Identify which cell holds the provided text, then report its [x, y] central coordinate. 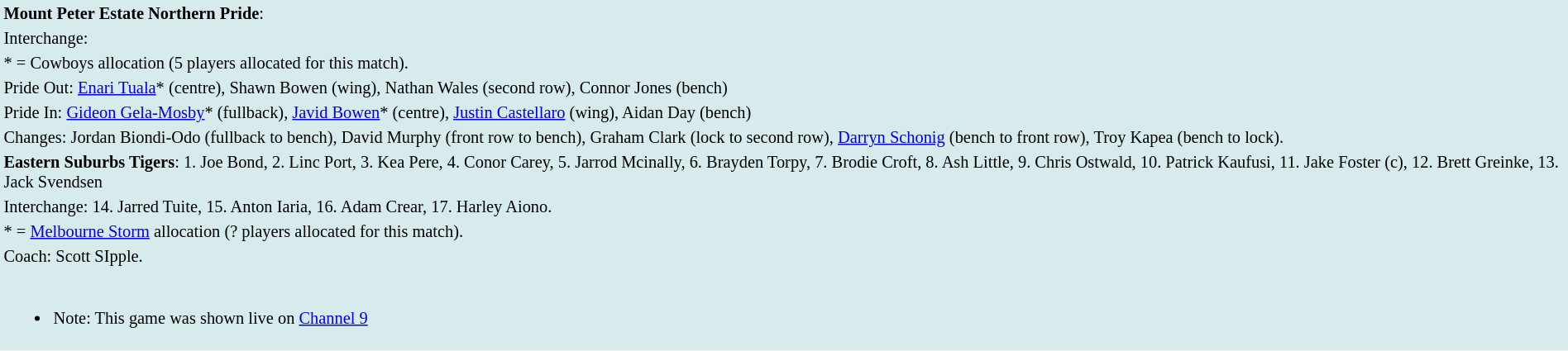
* = Melbourne Storm allocation (? players allocated for this match). [784, 231]
Note: This game was shown live on Channel 9 [784, 308]
* = Cowboys allocation (5 players allocated for this match). [784, 63]
Mount Peter Estate Northern Pride: [784, 13]
Pride Out: Enari Tuala* (centre), Shawn Bowen (wing), Nathan Wales (second row), Connor Jones (bench) [784, 88]
Interchange: 14. Jarred Tuite, 15. Anton Iaria, 16. Adam Crear, 17. Harley Aiono. [784, 206]
Interchange: [784, 38]
Pride In: Gideon Gela-Mosby* (fullback), Javid Bowen* (centre), Justin Castellaro (wing), Aidan Day (bench) [784, 112]
Coach: Scott SIpple. [784, 256]
